Extract the (X, Y) coordinate from the center of the cell holding the provided text.  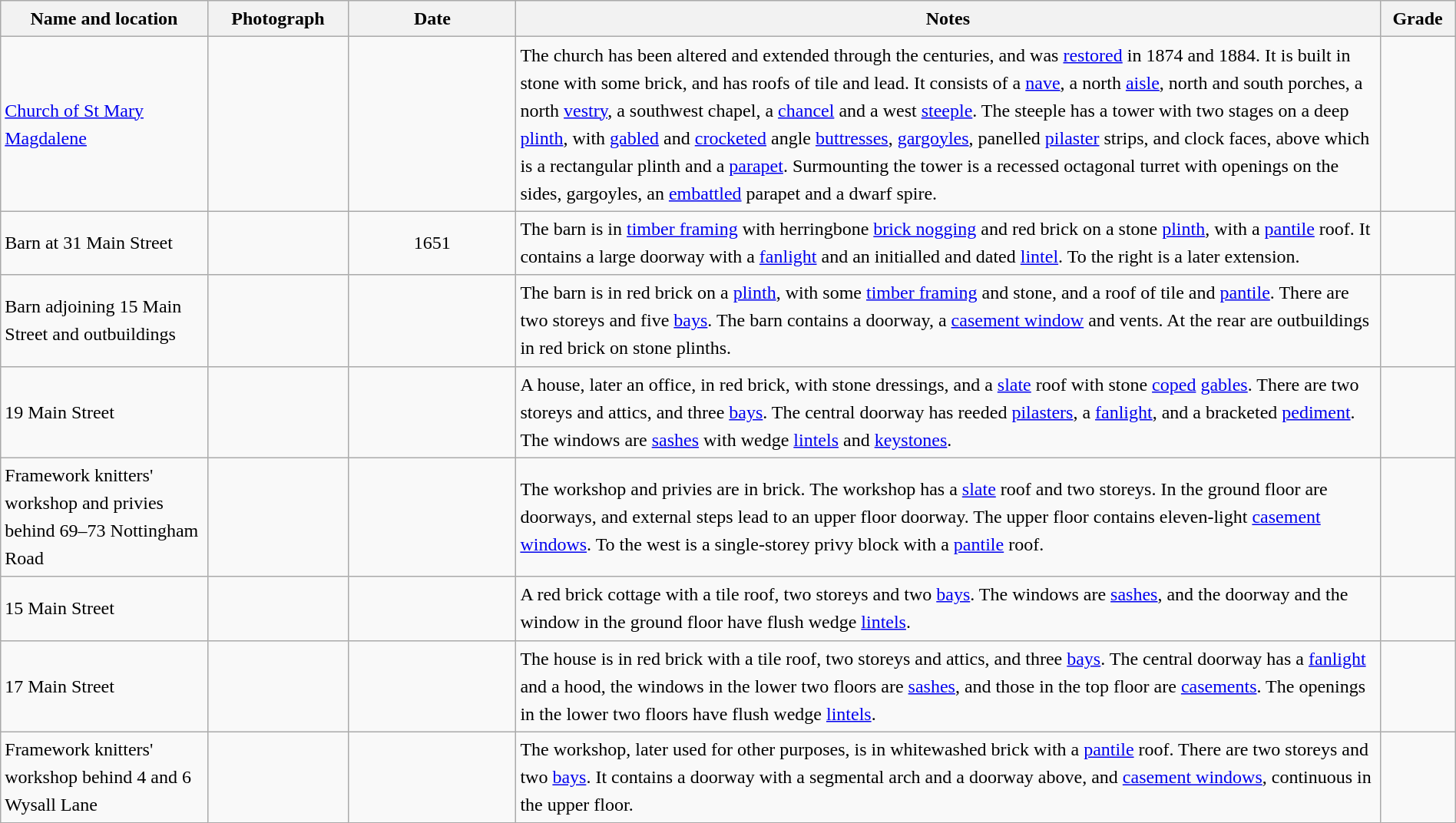
Framework knitters' workshop and privies behind 69–73 Nottingham Road (104, 517)
1651 (432, 243)
Notes (948, 18)
Framework knitters' workshop behind 4 and 6 Wysall Lane (104, 777)
Name and location (104, 18)
15 Main Street (104, 608)
Date (432, 18)
Photograph (278, 18)
Church of St Mary Magdalene (104, 124)
Barn at 31 Main Street (104, 243)
17 Main Street (104, 686)
Grade (1418, 18)
19 Main Street (104, 411)
Barn adjoining 15 Main Street and outbuildings (104, 321)
